Output the (x, y) coordinate of the center of the cell containing the given text.  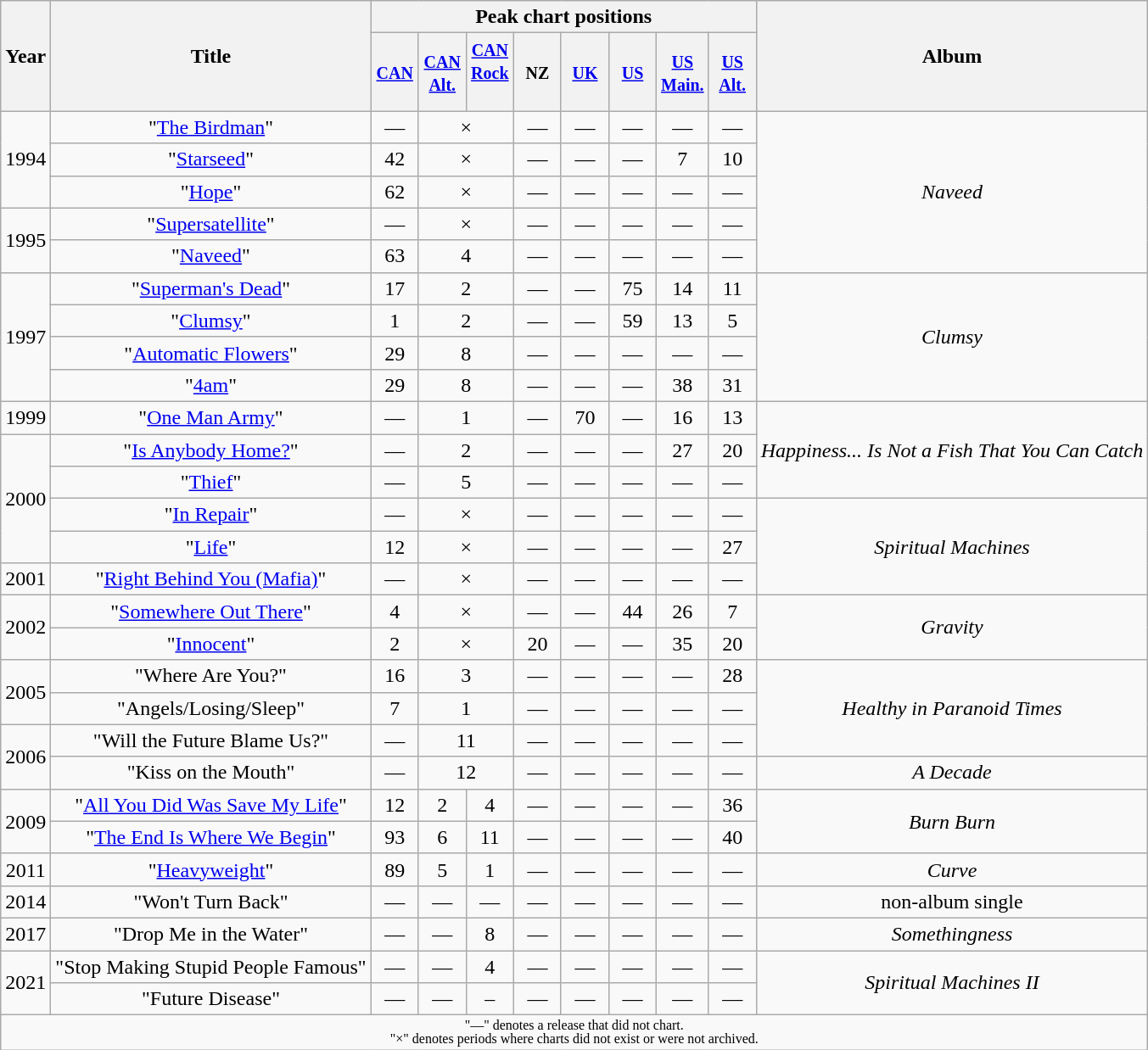
75 (632, 288)
2014 (25, 902)
59 (632, 321)
"Will the Future Blame Us?" (210, 740)
3 (466, 676)
10 (732, 159)
– (490, 999)
"Won't Turn Back" (210, 902)
35 (683, 644)
17 (395, 288)
UK (585, 72)
CANRock (490, 72)
40 (732, 837)
93 (395, 837)
USAlt. (732, 72)
38 (683, 385)
"The Birdman" (210, 127)
"Automatic Flowers" (210, 353)
42 (395, 159)
Album (952, 56)
Spiritual Machines II (952, 982)
non-album single (952, 902)
US (632, 72)
36 (732, 805)
"Supersatellite" (210, 224)
1997 (25, 337)
"Naveed" (210, 256)
2011 (25, 869)
1994 (25, 159)
NZ (537, 72)
"Right Behind You (Mafia)" (210, 579)
"Kiss on the Mouth" (210, 773)
"—" denotes a release that did not chart."×" denotes periods where charts did not exist or were not archived. (574, 1033)
89 (395, 869)
"Innocent" (210, 644)
14 (683, 288)
2001 (25, 579)
63 (395, 256)
26 (683, 612)
"Angels/Losing/Sleep" (210, 708)
28 (732, 676)
"In Repair" (210, 515)
Gravity (952, 628)
"Superman's Dead" (210, 288)
"Clumsy" (210, 321)
2002 (25, 628)
"Future Disease" (210, 999)
"Drop Me in the Water" (210, 934)
31 (732, 385)
"The End Is Where We Begin" (210, 837)
"Life" (210, 547)
62 (395, 192)
2009 (25, 821)
1999 (25, 417)
CAN (395, 72)
"Stop Making Stupid People Famous" (210, 966)
"Is Anybody Home?" (210, 450)
"One Man Army" (210, 417)
"Where Are You?" (210, 676)
44 (632, 612)
"Thief" (210, 483)
Spiritual Machines (952, 547)
Title (210, 56)
Peak chart positions (563, 17)
6 (442, 837)
Healthy in Paranoid Times (952, 708)
Somethingness (952, 934)
A Decade (952, 773)
2017 (25, 934)
Curve (952, 869)
Naveed (952, 192)
Clumsy (952, 337)
2005 (25, 692)
"Starseed" (210, 159)
1995 (25, 240)
"Heavyweight" (210, 869)
Happiness... Is Not a Fish That You Can Catch (952, 450)
"Hope" (210, 192)
CANAlt. (442, 72)
2006 (25, 757)
USMain. (683, 72)
"Somewhere Out There" (210, 612)
2021 (25, 982)
"All You Did Was Save My Life" (210, 805)
Year (25, 56)
2000 (25, 499)
"4am" (210, 385)
70 (585, 417)
Burn Burn (952, 821)
